Capture the cell that displays the provided text and extract its (X, Y) central coordinate. 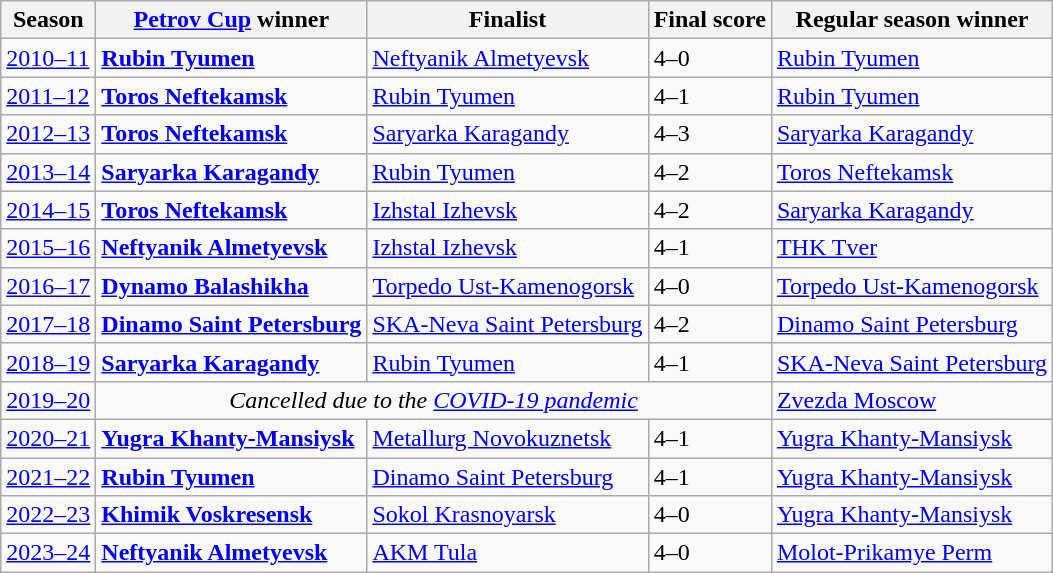
2017–18 (48, 324)
THK Tver (912, 248)
2018–19 (48, 362)
2011–12 (48, 96)
2013–14 (48, 172)
Zvezda Moscow (912, 400)
2014–15 (48, 210)
Petrov Cup winner (232, 20)
Regular season winner (912, 20)
2020–21 (48, 438)
Cancelled due to the COVID-19 pandemic (434, 400)
Khimik Voskresensk (232, 515)
Molot-Prikamye Perm (912, 553)
Dynamo Balashikha (232, 286)
2021–22 (48, 477)
Metallurg Novokuznetsk (508, 438)
Finalist (508, 20)
Season (48, 20)
2019–20 (48, 400)
2016–17 (48, 286)
AKM Tula (508, 553)
2015–16 (48, 248)
2012–13 (48, 134)
2023–24 (48, 553)
Final score (710, 20)
4–3 (710, 134)
2010–11 (48, 58)
Sokol Krasnoyarsk (508, 515)
2022–23 (48, 515)
